Output the (x, y) coordinate of the center of the cell containing the given text.  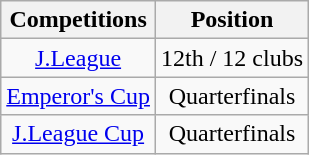
J.League Cup (78, 134)
J.League (78, 58)
12th / 12 clubs (232, 58)
Emperor's Cup (78, 96)
Position (232, 20)
Competitions (78, 20)
